Locate the cell with the specified text and output its [x, y] center coordinate. 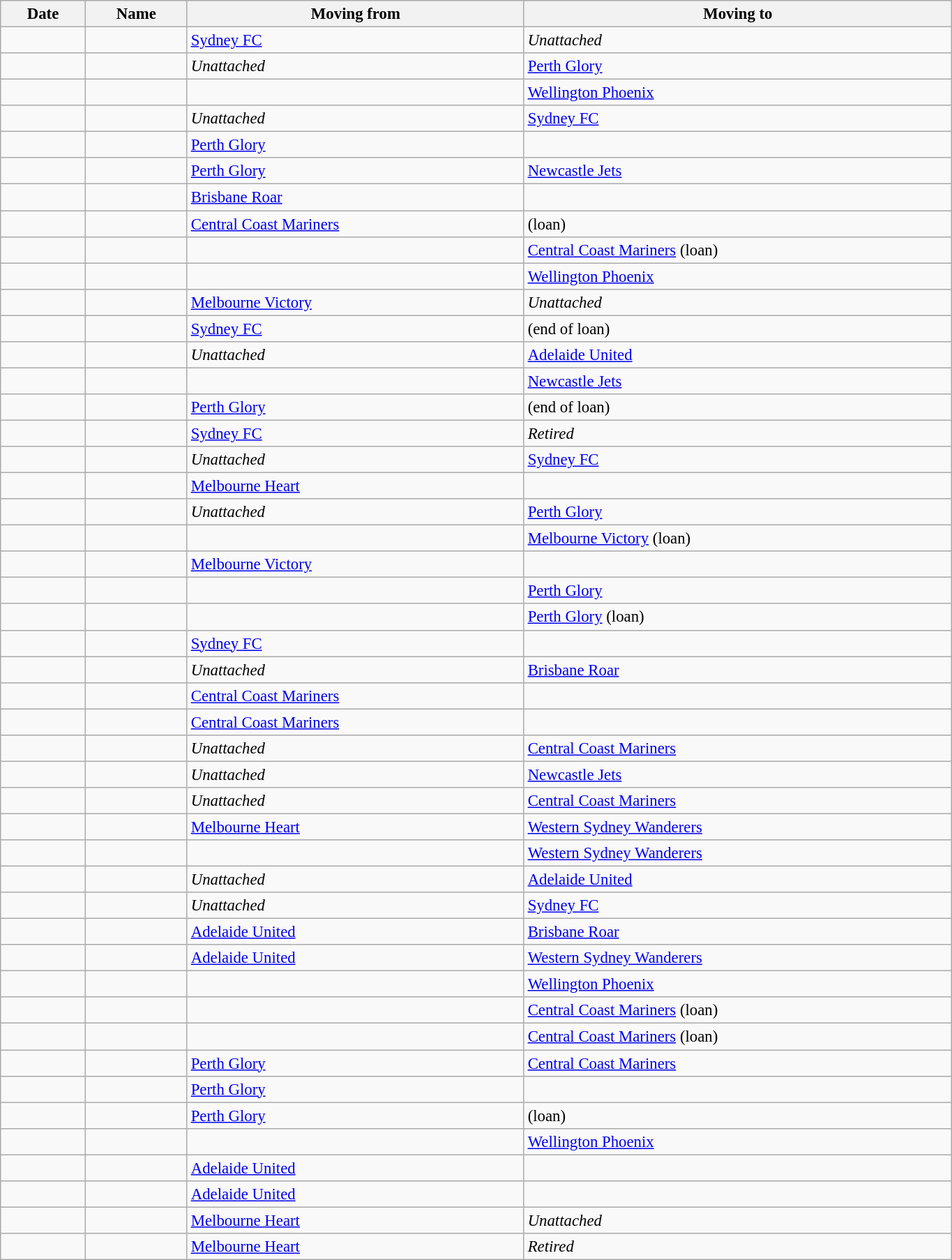
Moving to [738, 14]
Date [43, 14]
Moving from [356, 14]
Melbourne Victory (loan) [738, 539]
Name [136, 14]
Perth Glory (loan) [738, 617]
